Scan for the cell matching the given text and deliver its (X, Y) coordinate at center. 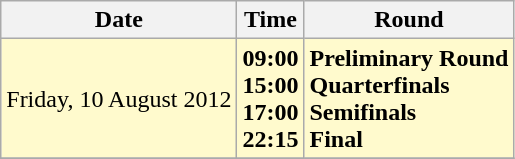
Round (409, 20)
Preliminary RoundQuarterfinalsSemifinalsFinal (409, 98)
09:0015:0017:0022:15 (270, 98)
Friday, 10 August 2012 (119, 98)
Date (119, 20)
Time (270, 20)
